For the text-containing cell, return its midpoint in [x, y] coordinate format. 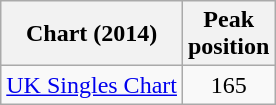
Peakposition [228, 34]
Chart (2014) [92, 34]
UK Singles Chart [92, 85]
165 [228, 85]
